Return (X, Y) of the center of cell containing provided text 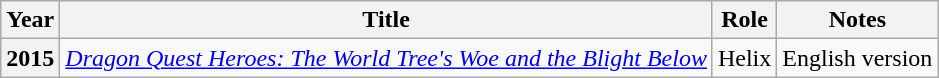
Helix (744, 58)
2015 (30, 58)
Year (30, 20)
Role (744, 20)
English version (858, 58)
Title (386, 20)
Notes (858, 20)
Dragon Quest Heroes: The World Tree's Woe and the Blight Below (386, 58)
